Determine the (X, Y) coordinate at the center of the cell enclosing the given text.  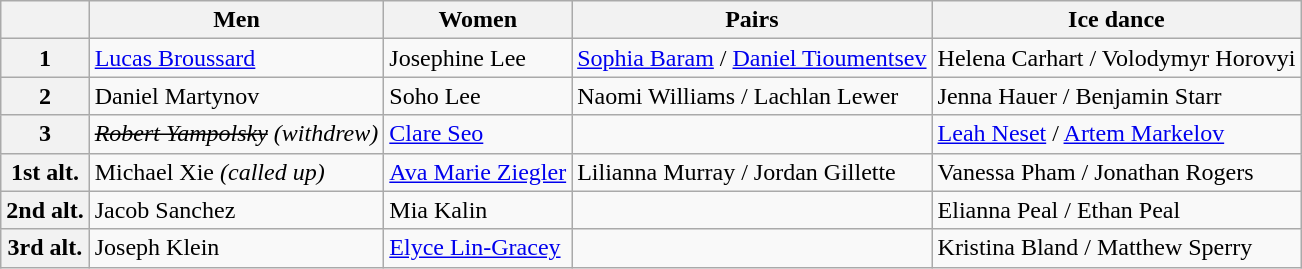
Men (236, 20)
Elyce Lin-Gracey (478, 248)
Josephine Lee (478, 58)
Michael Xie (called up) (236, 172)
Ava Marie Ziegler (478, 172)
Mia Kalin (478, 210)
Leah Neset / Artem Markelov (1116, 134)
Naomi Williams / Lachlan Lewer (752, 96)
Jacob Sanchez (236, 210)
Lilianna Murray / Jordan Gillette (752, 172)
Joseph Klein (236, 248)
Sophia Baram / Daniel Tioumentsev (752, 58)
3rd alt. (45, 248)
Helena Carhart / Volodymyr Horovyi (1116, 58)
2nd alt. (45, 210)
Pairs (752, 20)
Soho Lee (478, 96)
Women (478, 20)
Vanessa Pham / Jonathan Rogers (1116, 172)
Lucas Broussard (236, 58)
2 (45, 96)
Clare Seo (478, 134)
1st alt. (45, 172)
1 (45, 58)
Ice dance (1116, 20)
Daniel Martynov (236, 96)
Elianna Peal / Ethan Peal (1116, 210)
Robert Yampolsky (withdrew) (236, 134)
3 (45, 134)
Jenna Hauer / Benjamin Starr (1116, 96)
Kristina Bland / Matthew Sperry (1116, 248)
